For the text-containing cell, return its midpoint in [x, y] coordinate format. 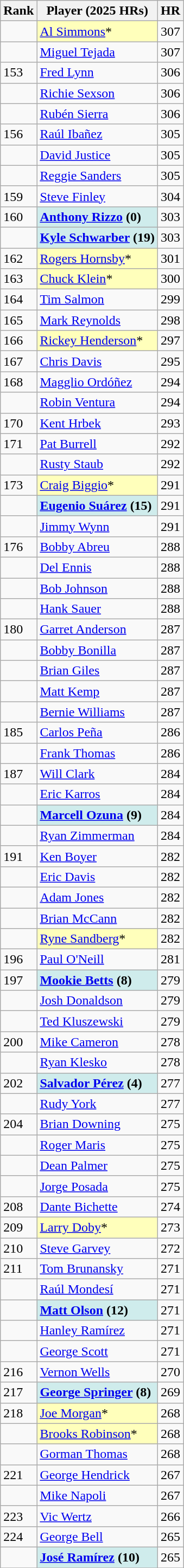
266 [170, 1516]
Josh Donaldson [98, 1001]
Chuck Klein* [98, 279]
Bob Johnson [98, 588]
Tim Salmon [98, 300]
159 [18, 196]
George Springer (8) [98, 1392]
272 [170, 1248]
301 [170, 258]
167 [18, 361]
298 [170, 320]
274 [170, 1207]
187 [18, 774]
Steve Garvey [98, 1248]
173 [18, 485]
Vic Wertz [98, 1516]
Bobby Bonilla [98, 650]
209 [18, 1227]
Paul O'Neill [98, 960]
166 [18, 341]
202 [18, 1083]
Ryan Zimmerman [98, 835]
Matt Olson (12) [98, 1310]
Rubén Sierra [98, 114]
Eugenio Suárez (15) [98, 506]
185 [18, 733]
Mark Reynolds [98, 320]
170 [18, 423]
Roger Maris [98, 1145]
Marcell Ozuna (9) [98, 815]
David Justice [98, 155]
Bobby Abreu [98, 547]
Miguel Tejada [98, 52]
200 [18, 1042]
Mookie Betts (8) [98, 980]
Ryan Klesko [98, 1062]
José Ramírez (10) [98, 1557]
210 [18, 1248]
297 [170, 341]
Dante Bichette [98, 1207]
Tom Brunansky [98, 1269]
Kyle Schwarber (19) [98, 237]
Jorge Posada [98, 1186]
Bernie Williams [98, 712]
Steve Finley [98, 196]
Richie Sexson [98, 93]
293 [170, 423]
Craig Biggio* [98, 485]
George Bell [98, 1537]
Garret Anderson [98, 630]
204 [18, 1124]
176 [18, 547]
191 [18, 856]
218 [18, 1413]
208 [18, 1207]
223 [18, 1516]
Brian McCann [98, 918]
270 [170, 1372]
Del Ennis [98, 567]
Rank [18, 11]
160 [18, 217]
Adam Jones [98, 897]
Anthony Rizzo (0) [98, 217]
Raúl Mondesí [98, 1290]
Brian Downing [98, 1124]
196 [18, 960]
Joe Morgan* [98, 1413]
299 [170, 300]
273 [170, 1227]
Hanley Ramírez [98, 1331]
211 [18, 1269]
Matt Kemp [98, 691]
304 [170, 196]
Brian Giles [98, 671]
281 [170, 960]
162 [18, 258]
Vernon Wells [98, 1372]
Will Clark [98, 774]
Larry Doby* [98, 1227]
Fred Lynn [98, 73]
Reggie Sanders [98, 176]
Ken Boyer [98, 856]
Jimmy Wynn [98, 526]
Al Simmons* [98, 31]
HR [170, 11]
216 [18, 1372]
269 [170, 1392]
164 [18, 300]
Ted Kluszewski [98, 1021]
300 [170, 279]
Eric Davis [98, 877]
George Scott [98, 1351]
Raúl Ibañez [98, 134]
156 [18, 134]
Eric Karros [98, 794]
221 [18, 1475]
Brooks Robinson* [98, 1434]
Rusty Staub [98, 464]
Rogers Hornsby* [98, 258]
Ryne Sandberg* [98, 939]
George Hendrick [98, 1475]
Rickey Henderson* [98, 341]
153 [18, 73]
Carlos Peña [98, 733]
180 [18, 630]
Gorman Thomas [98, 1454]
Magglio Ordóñez [98, 382]
Chris Davis [98, 361]
165 [18, 320]
Rudy York [98, 1104]
Kent Hrbek [98, 423]
163 [18, 279]
Robin Ventura [98, 403]
168 [18, 382]
197 [18, 980]
Mike Napoli [98, 1495]
Salvador Pérez (4) [98, 1083]
Frank Thomas [98, 753]
Player (2025 HRs) [98, 11]
Dean Palmer [98, 1165]
Mike Cameron [98, 1042]
224 [18, 1537]
295 [170, 361]
171 [18, 444]
217 [18, 1392]
Hank Sauer [98, 609]
Pat Burrell [98, 444]
